Output the [X, Y] coordinate of the center of the cell containing the given text.  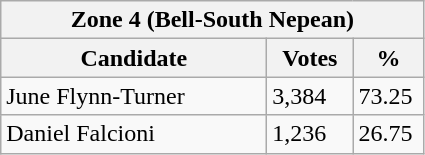
3,384 [310, 96]
Zone 4 (Bell-South Nepean) [212, 20]
73.25 [388, 96]
Daniel Falcioni [134, 134]
June Flynn-Turner [134, 96]
Candidate [134, 58]
Votes [310, 58]
26.75 [388, 134]
1,236 [310, 134]
% [388, 58]
